Scan for the cell matching the given text and deliver its (x, y) coordinate at center. 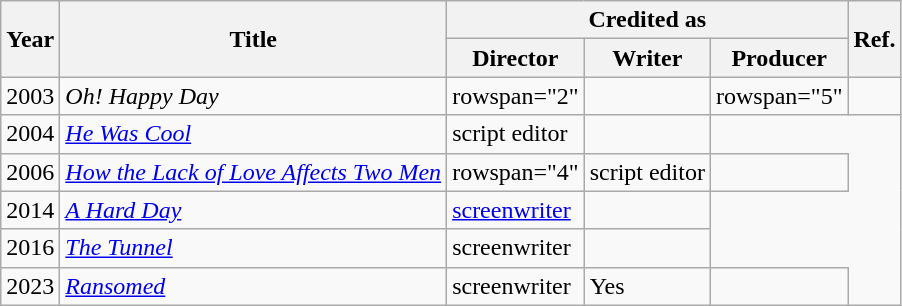
2004 (30, 134)
Credited as (648, 20)
rowspan="4" (516, 172)
Year (30, 39)
Ref. (874, 39)
Producer (779, 58)
rowspan="2" (516, 96)
2014 (30, 210)
Oh! Happy Day (254, 96)
Writer (647, 58)
Yes (647, 286)
2006 (30, 172)
The Tunnel (254, 248)
Title (254, 39)
2016 (30, 248)
Ransomed (254, 286)
Director (516, 58)
How the Lack of Love Affects Two Men (254, 172)
2003 (30, 96)
2023 (30, 286)
rowspan="5" (779, 96)
A Hard Day (254, 210)
He Was Cool (254, 134)
